Extract the [x, y] coordinate from the center of the cell holding the provided text.  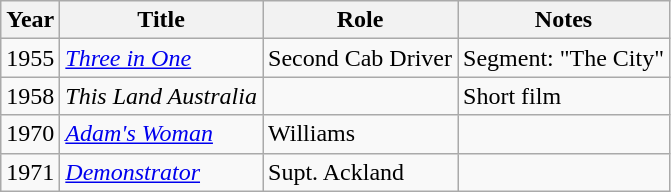
Notes [564, 20]
Three in One [162, 58]
Year [30, 20]
Role [360, 20]
This Land Australia [162, 96]
1971 [30, 172]
Title [162, 20]
Supt. Ackland [360, 172]
Segment: "The City" [564, 58]
Williams [360, 134]
Adam's Woman [162, 134]
1958 [30, 96]
Second Cab Driver [360, 58]
1955 [30, 58]
Demonstrator [162, 172]
Short film [564, 96]
1970 [30, 134]
